Locate the cell with the specified text and output its [x, y] center coordinate. 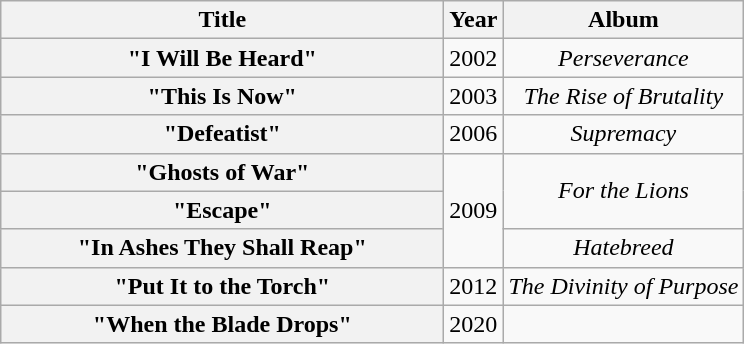
2006 [474, 134]
The Divinity of Purpose [624, 286]
Hatebreed [624, 248]
Supremacy [624, 134]
"This Is Now" [222, 96]
"In Ashes They Shall Reap" [222, 248]
"Defeatist" [222, 134]
"When the Blade Drops" [222, 324]
"Escape" [222, 210]
For the Lions [624, 191]
2020 [474, 324]
"Put It to the Torch" [222, 286]
Year [474, 20]
"I Will Be Heard" [222, 58]
Title [222, 20]
Album [624, 20]
2002 [474, 58]
The Rise of Brutality [624, 96]
"Ghosts of War" [222, 172]
2009 [474, 210]
Perseverance [624, 58]
2003 [474, 96]
2012 [474, 286]
